For the text-containing cell, return its midpoint in (X, Y) coordinate format. 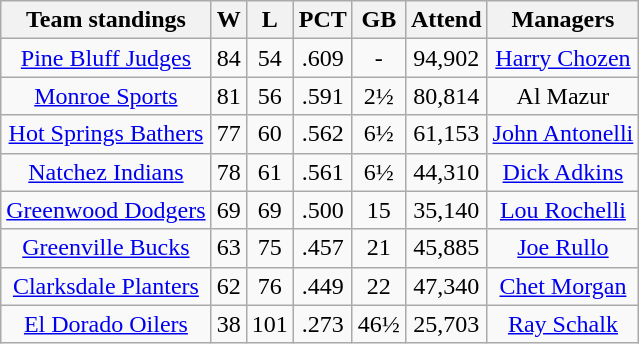
76 (270, 286)
60 (270, 134)
47,340 (446, 286)
GB (378, 20)
.561 (322, 172)
Chet Morgan (563, 286)
.273 (322, 324)
El Dorado Oilers (106, 324)
.457 (322, 248)
John Antonelli (563, 134)
Ray Schalk (563, 324)
PCT (322, 20)
15 (378, 210)
78 (228, 172)
Team standings (106, 20)
56 (270, 96)
.591 (322, 96)
Managers (563, 20)
.562 (322, 134)
Greenwood Dodgers (106, 210)
46½ (378, 324)
35,140 (446, 210)
W (228, 20)
L (270, 20)
Joe Rullo (563, 248)
2½ (378, 96)
75 (270, 248)
61 (270, 172)
Natchez Indians (106, 172)
94,902 (446, 58)
22 (378, 286)
81 (228, 96)
Lou Rochelli (563, 210)
54 (270, 58)
80,814 (446, 96)
Pine Bluff Judges (106, 58)
Greenville Bucks (106, 248)
- (378, 58)
Dick Adkins (563, 172)
Hot Springs Bathers (106, 134)
25,703 (446, 324)
Clarksdale Planters (106, 286)
61,153 (446, 134)
62 (228, 286)
Monroe Sports (106, 96)
101 (270, 324)
63 (228, 248)
38 (228, 324)
.609 (322, 58)
Al Mazur (563, 96)
44,310 (446, 172)
.500 (322, 210)
84 (228, 58)
Harry Chozen (563, 58)
21 (378, 248)
77 (228, 134)
45,885 (446, 248)
Attend (446, 20)
.449 (322, 286)
